Identify which cell holds the provided text, then report its (X, Y) central coordinate. 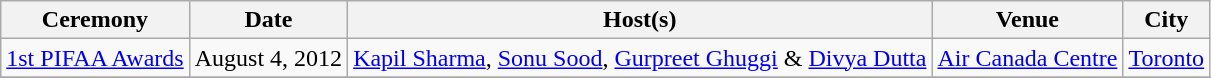
Ceremony (95, 20)
Date (268, 20)
Venue (1028, 20)
August 4, 2012 (268, 58)
Air Canada Centre (1028, 58)
Toronto (1166, 58)
Host(s) (640, 20)
1st PIFAA Awards (95, 58)
Kapil Sharma, Sonu Sood, Gurpreet Ghuggi & Divya Dutta (640, 58)
City (1166, 20)
